From the cell containing the given text, extract its center point as (X, Y) coordinate. 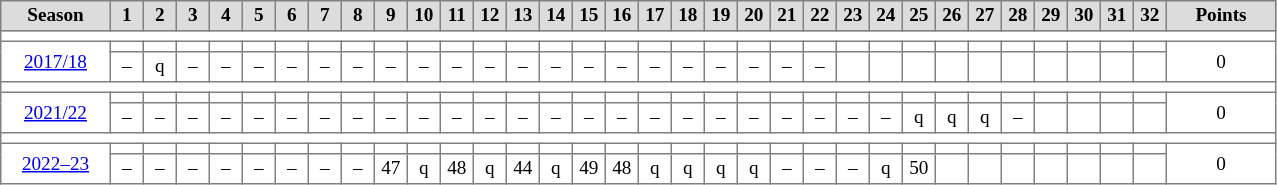
2 (160, 16)
2021/22 (56, 112)
30 (1084, 16)
6 (292, 16)
22 (820, 16)
44 (522, 169)
Points (1221, 16)
17 (654, 16)
23 (852, 16)
27 (984, 16)
14 (556, 16)
Season (56, 16)
18 (688, 16)
26 (952, 16)
50 (918, 169)
21 (786, 16)
4 (226, 16)
15 (588, 16)
29 (1050, 16)
5 (258, 16)
13 (522, 16)
12 (490, 16)
47 (390, 169)
2017/18 (56, 61)
7 (324, 16)
1 (126, 16)
10 (424, 16)
16 (622, 16)
24 (886, 16)
32 (1150, 16)
28 (1018, 16)
49 (588, 169)
2022–23 (56, 163)
25 (918, 16)
8 (358, 16)
9 (390, 16)
3 (192, 16)
19 (720, 16)
11 (456, 16)
31 (1116, 16)
20 (754, 16)
